Identify which cell holds the provided text, then report its [x, y] central coordinate. 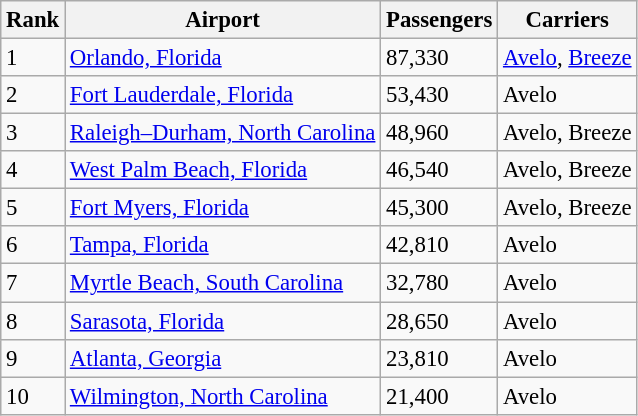
Wilmington, North Carolina [223, 396]
Rank [33, 20]
8 [33, 321]
23,810 [440, 358]
45,300 [440, 208]
9 [33, 358]
West Palm Beach, Florida [223, 170]
Atlanta, Georgia [223, 358]
Airport [223, 20]
4 [33, 170]
1 [33, 58]
Sarasota, Florida [223, 321]
Tampa, Florida [223, 245]
2 [33, 95]
87,330 [440, 58]
10 [33, 396]
6 [33, 245]
Myrtle Beach, South Carolina [223, 283]
28,650 [440, 321]
7 [33, 283]
42,810 [440, 245]
Fort Lauderdale, Florida [223, 95]
5 [33, 208]
46,540 [440, 170]
Raleigh–Durham, North Carolina [223, 133]
Passengers [440, 20]
Carriers [568, 20]
Orlando, Florida [223, 58]
32,780 [440, 283]
Fort Myers, Florida [223, 208]
48,960 [440, 133]
21,400 [440, 396]
53,430 [440, 95]
3 [33, 133]
